Return [X, Y] of the center of cell containing provided text 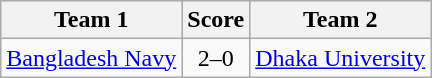
Team 2 [340, 20]
2–0 [216, 58]
Team 1 [92, 20]
Bangladesh Navy [92, 58]
Score [216, 20]
Dhaka University [340, 58]
